Locate the cell with the specified text and output its [X, Y] center coordinate. 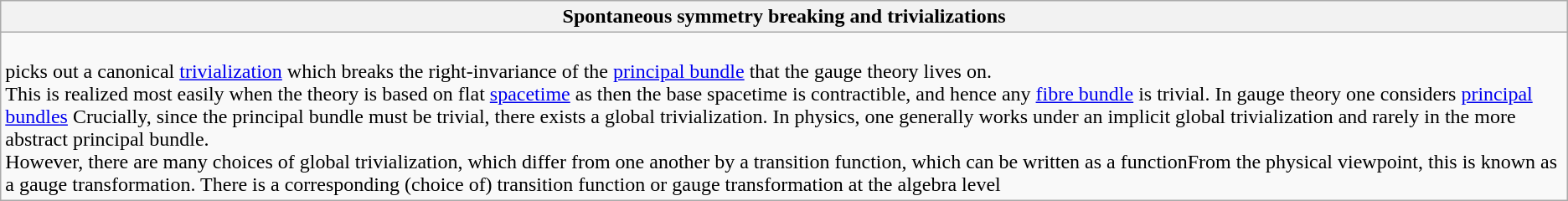
Spontaneous symmetry breaking and trivializations [784, 17]
